Output the [X, Y] coordinate of the center of the cell containing the given text.  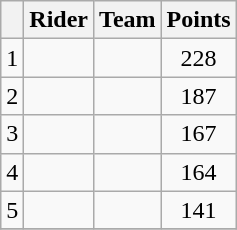
Team [128, 20]
187 [198, 96]
164 [198, 172]
4 [12, 172]
2 [12, 96]
228 [198, 58]
Points [198, 20]
141 [198, 210]
3 [12, 134]
Rider [59, 20]
1 [12, 58]
5 [12, 210]
167 [198, 134]
